Extract the (X, Y) coordinate from the center of the cell holding the provided text.  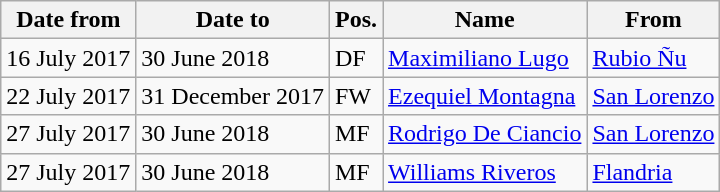
Rubio Ñu (654, 58)
Rodrigo De Ciancio (485, 134)
Pos. (356, 20)
From (654, 20)
Date to (233, 20)
Name (485, 20)
22 July 2017 (68, 96)
31 December 2017 (233, 96)
Flandria (654, 172)
Maximiliano Lugo (485, 58)
Date from (68, 20)
Williams Riveros (485, 172)
DF (356, 58)
Ezequiel Montagna (485, 96)
16 July 2017 (68, 58)
FW (356, 96)
